Scan for the cell matching the given text and deliver its (X, Y) coordinate at center. 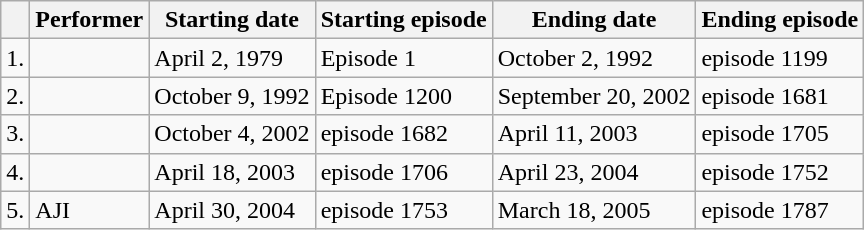
episode 1706 (404, 172)
April 23, 2004 (594, 172)
4. (16, 172)
Episode 1200 (404, 96)
episode 1787 (780, 210)
Performer (90, 20)
Episode 1 (404, 58)
AJI (90, 210)
episode 1682 (404, 134)
April 30, 2004 (232, 210)
Ending episode (780, 20)
April 11, 2003 (594, 134)
October 4, 2002 (232, 134)
March 18, 2005 (594, 210)
April 2, 1979 (232, 58)
September 20, 2002 (594, 96)
Ending date (594, 20)
episode 1705 (780, 134)
1. (16, 58)
episode 1681 (780, 96)
October 2, 1992 (594, 58)
Starting episode (404, 20)
Starting date (232, 20)
2. (16, 96)
episode 1752 (780, 172)
April 18, 2003 (232, 172)
episode 1199 (780, 58)
5. (16, 210)
October 9, 1992 (232, 96)
episode 1753 (404, 210)
3. (16, 134)
